Identify which cell holds the provided text, then report its [X, Y] central coordinate. 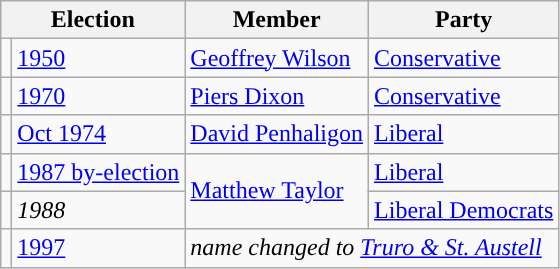
Party [464, 20]
1987 by-election [98, 172]
1950 [98, 58]
name changed to Truro & St. Austell [372, 248]
Member [277, 20]
Liberal Democrats [464, 210]
Matthew Taylor [277, 191]
David Penhaligon [277, 134]
Piers Dixon [277, 96]
1970 [98, 96]
1997 [98, 248]
Geoffrey Wilson [277, 58]
Election [93, 20]
1988 [98, 210]
Oct 1974 [98, 134]
